Return the (X, Y) coordinate for the center point of the cell that contains the specified text.  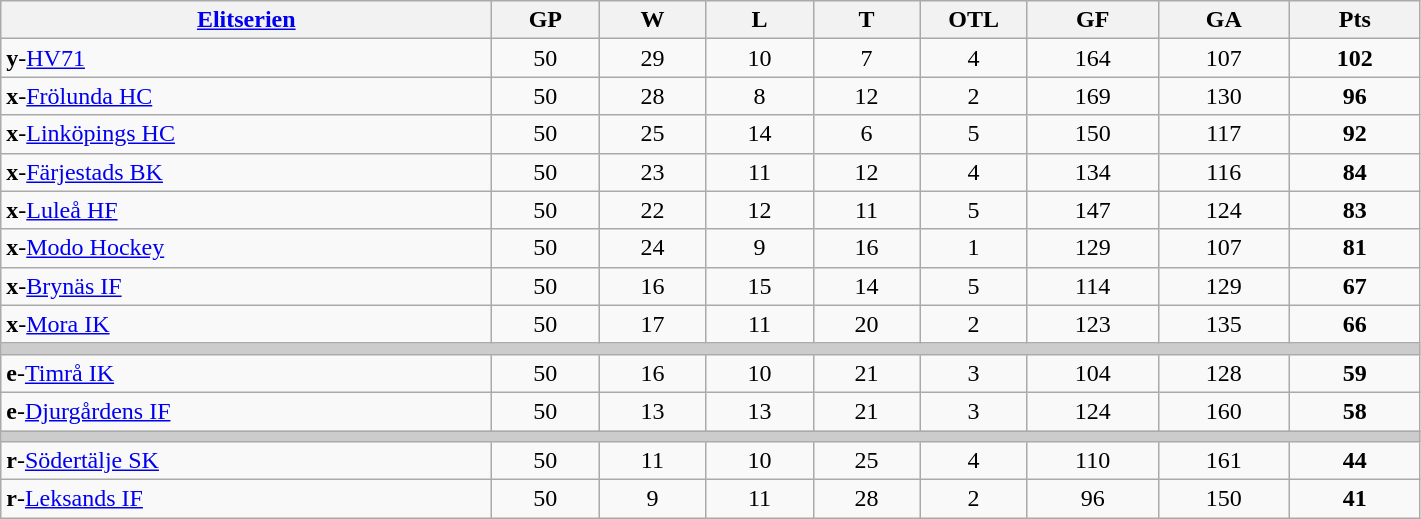
117 (1224, 134)
59 (1354, 373)
164 (1092, 58)
W (652, 20)
y-HV71 (246, 58)
x-Linköpings HC (246, 134)
130 (1224, 96)
r-Leksands IF (246, 499)
134 (1092, 172)
58 (1354, 411)
160 (1224, 411)
r-Södertälje SK (246, 461)
Pts (1354, 20)
123 (1092, 324)
L (760, 20)
x-Modo Hockey (246, 248)
22 (652, 210)
102 (1354, 58)
41 (1354, 499)
110 (1092, 461)
T (866, 20)
GF (1092, 20)
128 (1224, 373)
x-Frölunda HC (246, 96)
17 (652, 324)
84 (1354, 172)
1 (974, 248)
x-Brynäs IF (246, 286)
6 (866, 134)
8 (760, 96)
92 (1354, 134)
GA (1224, 20)
15 (760, 286)
161 (1224, 461)
147 (1092, 210)
e-Timrå IK (246, 373)
66 (1354, 324)
83 (1354, 210)
29 (652, 58)
OTL (974, 20)
44 (1354, 461)
169 (1092, 96)
23 (652, 172)
GP (546, 20)
104 (1092, 373)
24 (652, 248)
x-Mora IK (246, 324)
x-Färjestads BK (246, 172)
81 (1354, 248)
114 (1092, 286)
135 (1224, 324)
Elitserien (246, 20)
7 (866, 58)
20 (866, 324)
116 (1224, 172)
67 (1354, 286)
e-Djurgårdens IF (246, 411)
x-Luleå HF (246, 210)
